Provide the [x, y] coordinate of the cell's center where the given text is located.  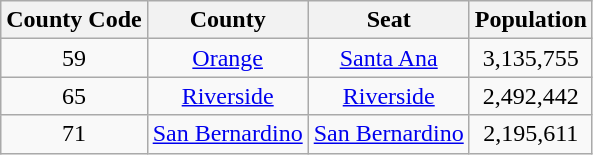
Population [530, 20]
Orange [228, 58]
County Code [74, 20]
2,195,611 [530, 134]
Seat [388, 20]
2,492,442 [530, 96]
65 [74, 96]
County [228, 20]
59 [74, 58]
3,135,755 [530, 58]
Santa Ana [388, 58]
71 [74, 134]
